Return (X, Y) of the center of cell containing provided text 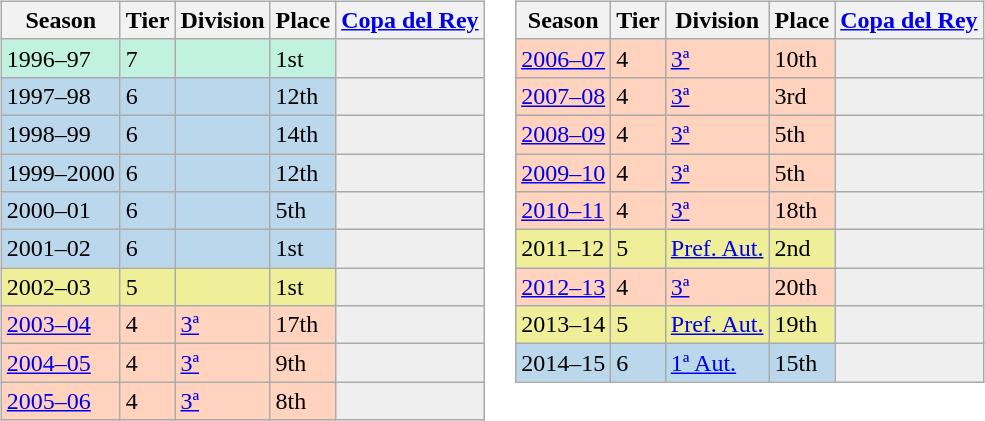
1996–97 (60, 58)
14th (303, 134)
1997–98 (60, 96)
18th (802, 211)
2000–01 (60, 211)
10th (802, 58)
8th (303, 401)
2007–08 (564, 96)
2010–11 (564, 211)
7 (148, 58)
2005–06 (60, 401)
2004–05 (60, 363)
19th (802, 325)
1ª Aut. (717, 363)
2011–12 (564, 249)
2012–13 (564, 287)
2003–04 (60, 325)
1998–99 (60, 134)
9th (303, 363)
2nd (802, 249)
2001–02 (60, 249)
2008–09 (564, 134)
1999–2000 (60, 173)
2014–15 (564, 363)
2002–03 (60, 287)
3rd (802, 96)
2013–14 (564, 325)
20th (802, 287)
15th (802, 363)
17th (303, 325)
2009–10 (564, 173)
2006–07 (564, 58)
